Pinpoint the cell where the given text exists, returning its (X, Y) midpoint coordinate. 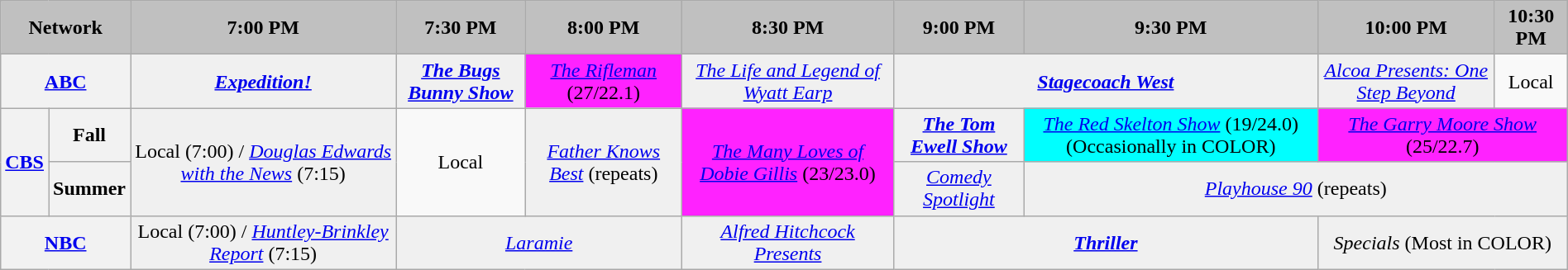
7:30 PM (461, 28)
The Bugs Bunny Show (461, 81)
Specials (Most in COLOR) (1442, 243)
10:00 PM (1406, 28)
Fall (89, 135)
10:30 PM (1531, 28)
The Life and Legend of Wyatt Earp (788, 81)
Summer (89, 188)
The Rifleman (27/22.1) (604, 81)
Stagecoach West (1107, 81)
ABC (66, 81)
CBS (25, 162)
Local (7:00) / Huntley-Brinkley Report (7:15) (263, 243)
8:30 PM (788, 28)
The Garry Moore Show (25/22.7) (1442, 135)
The Many Loves of Dobie Gillis (23/23.0) (788, 162)
7:00 PM (263, 28)
Laramie (539, 243)
Comedy Spotlight (959, 188)
9:30 PM (1171, 28)
The Red Skelton Show (19/24.0) (Occasionally in COLOR) (1171, 135)
The Tom Ewell Show (959, 135)
Playhouse 90 (repeats) (1295, 188)
Alcoa Presents: One Step Beyond (1406, 81)
NBC (66, 243)
Alfred Hitchcock Presents (788, 243)
9:00 PM (959, 28)
Father Knows Best (repeats) (604, 162)
8:00 PM (604, 28)
Expedition! (263, 81)
Network (66, 28)
Local (7:00) / Douglas Edwards with the News (7:15) (263, 162)
Thriller (1107, 243)
